Detect which cell encompasses the target text, then output its [x, y] center coordinate. 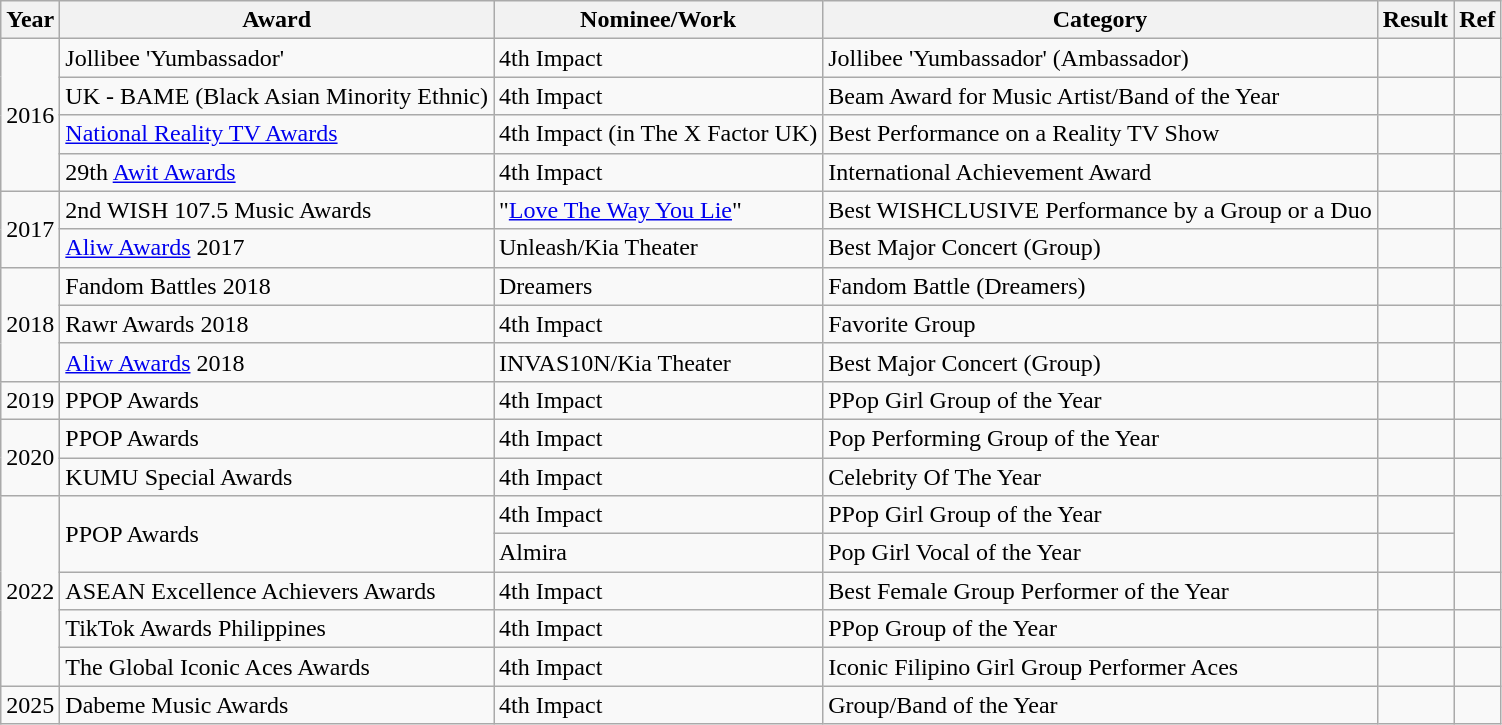
2016 [30, 115]
Beam Award for Music Artist/Band of the Year [1100, 96]
Jollibee 'Yumbassador' (Ambassador) [1100, 58]
Iconic Filipino Girl Group Performer Aces [1100, 667]
National Reality TV Awards [277, 134]
Almira [658, 553]
Ref [1478, 20]
2019 [30, 400]
29th Awit Awards [277, 172]
Celebrity Of The Year [1100, 477]
Pop Performing Group of the Year [1100, 438]
Dreamers [658, 286]
ASEAN Excellence Achievers Awards [277, 591]
The Global Iconic Aces Awards [277, 667]
2022 [30, 591]
2018 [30, 324]
International Achievement Award [1100, 172]
Aliw Awards 2017 [277, 248]
Jollibee 'Yumbassador' [277, 58]
Nominee/Work [658, 20]
Award [277, 20]
TikTok Awards Philippines [277, 629]
Group/Band of the Year [1100, 705]
Year [30, 20]
Fandom Battles 2018 [277, 286]
Result [1415, 20]
Best Performance on a Reality TV Show [1100, 134]
Unleash/Kia Theater [658, 248]
4th Impact (in The X Factor UK) [658, 134]
Best WISHCLUSIVE Performance by a Group or a Duo [1100, 210]
INVAS10N/Kia Theater [658, 362]
Dabeme Music Awards [277, 705]
Best Female Group Performer of the Year [1100, 591]
KUMU Special Awards [277, 477]
UK - BAME (Black Asian Minority Ethnic) [277, 96]
Fandom Battle (Dreamers) [1100, 286]
2nd WISH 107.5 Music Awards [277, 210]
Favorite Group [1100, 324]
2017 [30, 229]
2025 [30, 705]
PPop Group of the Year [1100, 629]
Rawr Awards 2018 [277, 324]
Aliw Awards 2018 [277, 362]
"Love The Way You Lie" [658, 210]
Category [1100, 20]
Pop Girl Vocal of the Year [1100, 553]
2020 [30, 457]
